Provide the (X, Y) coordinate of the cell's center where the given text is located.  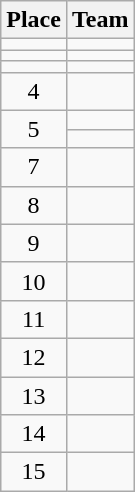
7 (34, 167)
9 (34, 243)
5 (34, 129)
4 (34, 91)
13 (34, 395)
Place (34, 20)
11 (34, 319)
12 (34, 357)
15 (34, 472)
Team (100, 20)
8 (34, 205)
14 (34, 434)
10 (34, 281)
